Return the [x, y] coordinate for the center point of the cell that contains the specified text.  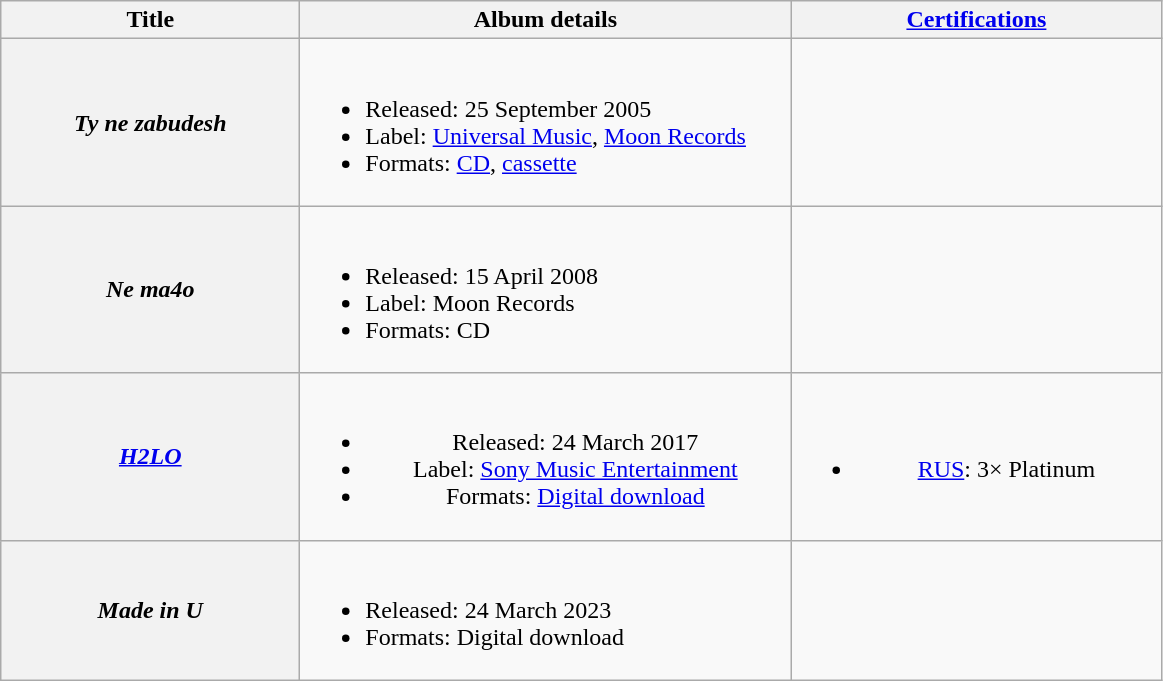
Released: 24 March 2023Formats: Digital download [546, 610]
RUS: 3× Platinum [976, 456]
Title [150, 20]
Released: 24 March 2017Label: Sony Music EntertainmentFormats: Digital download [546, 456]
Ne ma4o [150, 290]
Certifications [976, 20]
Released: 15 April 2008Label: Moon RecordsFormats: CD [546, 290]
Album details [546, 20]
Ty ne zabudesh [150, 122]
Released: 25 September 2005Label: Universal Music, Moon RecordsFormats: CD, cassette [546, 122]
H2LO [150, 456]
Made in U [150, 610]
